From the cell containing the given text, extract its center point as (X, Y) coordinate. 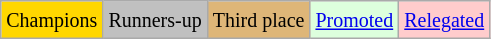
Promoted (354, 20)
Relegated (444, 20)
Runners-up (155, 20)
Third place (258, 20)
Champions (52, 20)
